Detect which cell encompasses the target text, then output its (x, y) center coordinate. 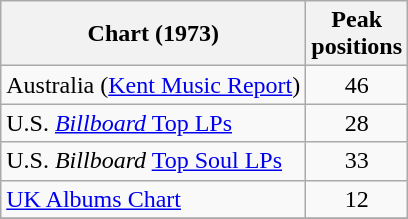
Australia (Kent Music Report) (154, 85)
Peakpositions (357, 34)
U.S. Billboard Top Soul LPs (154, 161)
46 (357, 85)
Chart (1973) (154, 34)
28 (357, 123)
U.S. Billboard Top LPs (154, 123)
UK Albums Chart (154, 199)
33 (357, 161)
12 (357, 199)
